Find where the given text appears and provide that cell's center as (x, y) coordinate. 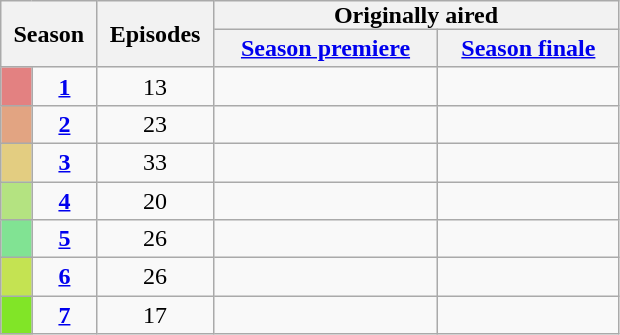
Season finale (528, 48)
20 (155, 201)
7 (64, 315)
6 (64, 277)
Episodes (155, 34)
13 (155, 86)
Originally aired (416, 15)
4 (64, 201)
3 (64, 162)
Season premiere (326, 48)
33 (155, 162)
1 (64, 86)
2 (64, 124)
Season (49, 34)
5 (64, 239)
23 (155, 124)
17 (155, 315)
